Find where the given text appears and provide that cell's center as (x, y) coordinate. 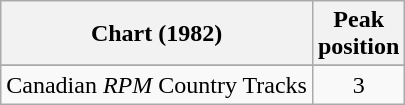
Chart (1982) (157, 34)
3 (358, 85)
Peakposition (358, 34)
Canadian RPM Country Tracks (157, 85)
